Return [X, Y] of the center of cell containing provided text 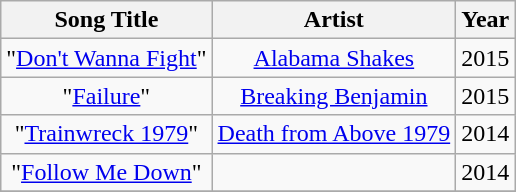
"Failure" [106, 96]
Death from Above 1979 [334, 134]
Breaking Benjamin [334, 96]
Song Title [106, 20]
"Don't Wanna Fight" [106, 58]
Year [486, 20]
"Trainwreck 1979" [106, 134]
Alabama Shakes [334, 58]
Artist [334, 20]
"Follow Me Down" [106, 172]
